For the text-containing cell, return its midpoint in [x, y] coordinate format. 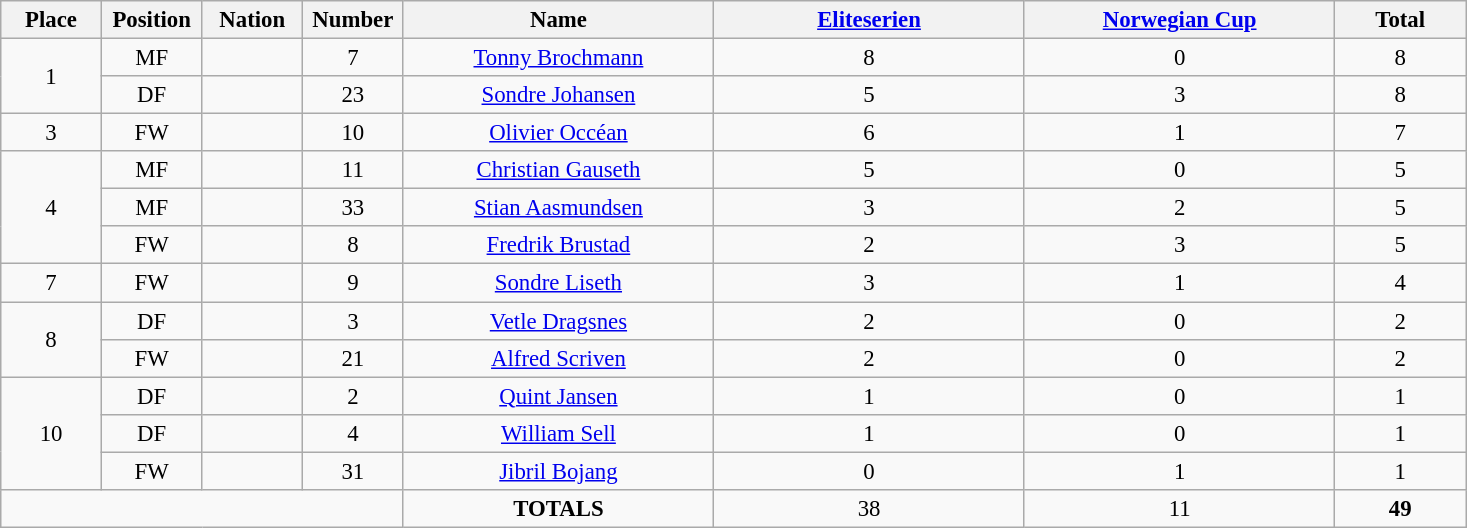
21 [354, 358]
Total [1400, 20]
Quint Jansen [558, 396]
Eliteserien [870, 20]
9 [354, 283]
Vetle Dragsnes [558, 321]
33 [354, 208]
Tonny Brochmann [558, 58]
Place [52, 20]
Sondre Liseth [558, 283]
William Sell [558, 433]
Number [354, 20]
6 [870, 133]
Name [558, 20]
Position [152, 20]
Christian Gauseth [558, 170]
Stian Aasmundsen [558, 208]
38 [870, 509]
Alfred Scriven [558, 358]
Olivier Occéan [558, 133]
31 [354, 471]
TOTALS [558, 509]
49 [1400, 509]
Nation [252, 20]
Fredrik Brustad [558, 245]
23 [354, 95]
Norwegian Cup [1180, 20]
Jibril Bojang [558, 471]
Sondre Johansen [558, 95]
